Extract the [x, y] coordinate from the center of the cell holding the provided text.  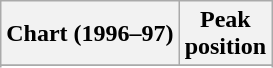
Peakposition [225, 34]
Chart (1996–97) [90, 34]
